Output the [x, y] coordinate of the center of the cell containing the given text.  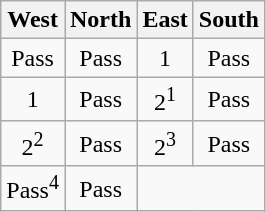
22 [33, 144]
East [165, 20]
South [228, 20]
Pass4 [33, 188]
21 [165, 100]
North [100, 20]
23 [165, 144]
West [33, 20]
